Return the [x, y] coordinate for the center point of the cell that contains the specified text.  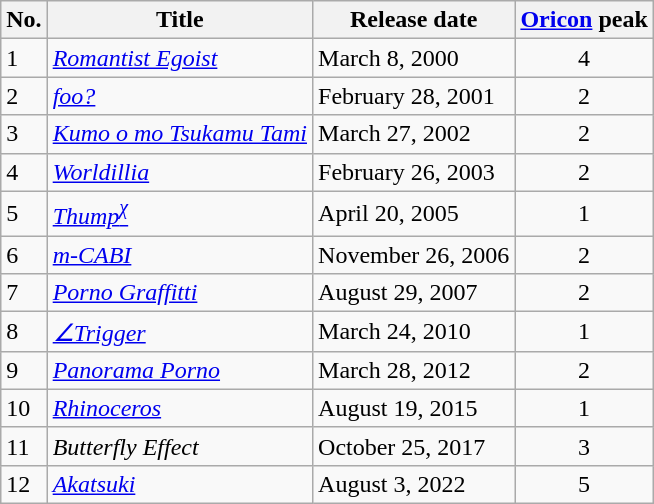
foo? [180, 96]
Porno Graffitti [180, 293]
February 28, 2001 [414, 96]
August 19, 2015 [414, 408]
11 [24, 446]
m-CABI [180, 255]
Kumo o mo Tsukamu Tami [180, 134]
Akatsuki [180, 484]
Thumpχ [180, 214]
March 28, 2012 [414, 370]
9 [24, 370]
12 [24, 484]
March 8, 2000 [414, 58]
March 24, 2010 [414, 332]
August 29, 2007 [414, 293]
October 25, 2017 [414, 446]
March 27, 2002 [414, 134]
November 26, 2006 [414, 255]
February 26, 2003 [414, 172]
April 20, 2005 [414, 214]
Oricon peak [584, 20]
Butterfly Effect [180, 446]
Worldillia [180, 172]
No. [24, 20]
10 [24, 408]
6 [24, 255]
Release date [414, 20]
8 [24, 332]
∠Trigger [180, 332]
Rhinoceros [180, 408]
Panorama Porno [180, 370]
August 3, 2022 [414, 484]
Romantist Egoist [180, 58]
7 [24, 293]
Title [180, 20]
